Scan for the cell matching the given text and deliver its [x, y] coordinate at center. 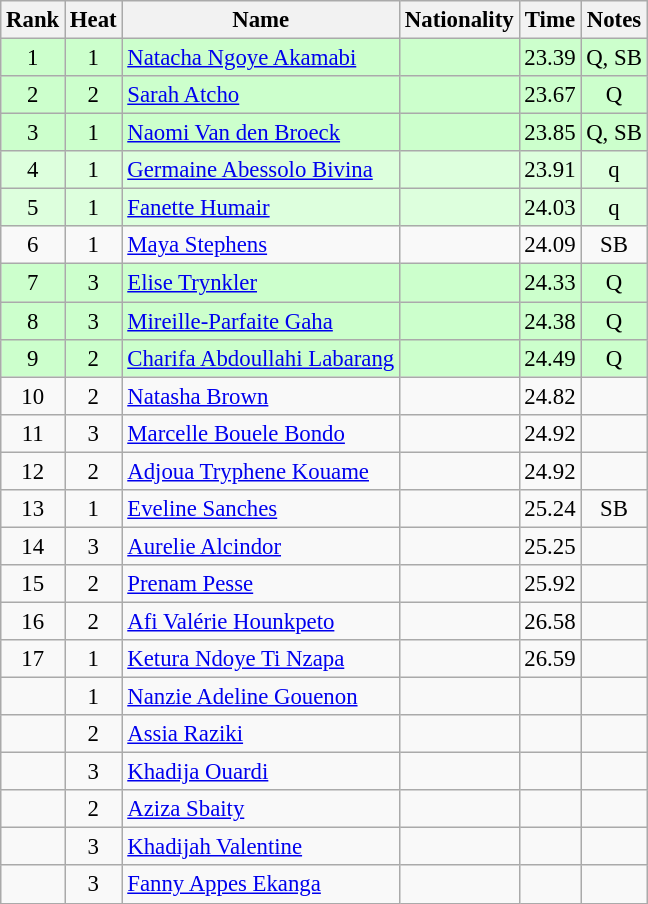
23.39 [550, 58]
23.67 [550, 95]
25.25 [550, 546]
16 [33, 621]
15 [33, 584]
Name [261, 20]
Natasha Brown [261, 396]
24.03 [550, 208]
14 [33, 546]
Elise Trynkler [261, 283]
Naomi Van den Broeck [261, 133]
Assia Raziki [261, 734]
Maya Stephens [261, 245]
7 [33, 283]
Charifa Abdoullahi Labarang [261, 358]
Germaine Abessolo Bivina [261, 170]
24.33 [550, 283]
Rank [33, 20]
9 [33, 358]
Ketura Ndoye Ti Nzapa [261, 659]
6 [33, 245]
Heat [94, 20]
Nanzie Adeline Gouenon [261, 697]
Natacha Ngoye Akamabi [261, 58]
24.09 [550, 245]
Time [550, 20]
Marcelle Bouele Bondo [261, 433]
Khadijah Valentine [261, 847]
Afi Valérie Hounkpeto [261, 621]
Notes [614, 20]
Adjoua Tryphene Kouame [261, 471]
24.38 [550, 321]
23.91 [550, 170]
24.82 [550, 396]
Fanny Appes Ekanga [261, 885]
Aurelie Alcindor [261, 546]
Nationality [460, 20]
Sarah Atcho [261, 95]
Prenam Pesse [261, 584]
Mireille-Parfaite Gaha [261, 321]
24.49 [550, 358]
4 [33, 170]
10 [33, 396]
Eveline Sanches [261, 509]
25.92 [550, 584]
Aziza Sbaity [261, 809]
23.85 [550, 133]
8 [33, 321]
11 [33, 433]
Khadija Ouardi [261, 772]
12 [33, 471]
13 [33, 509]
Fanette Humair [261, 208]
25.24 [550, 509]
26.58 [550, 621]
17 [33, 659]
26.59 [550, 659]
5 [33, 208]
